Find where the given text appears and provide that cell's center as [x, y] coordinate. 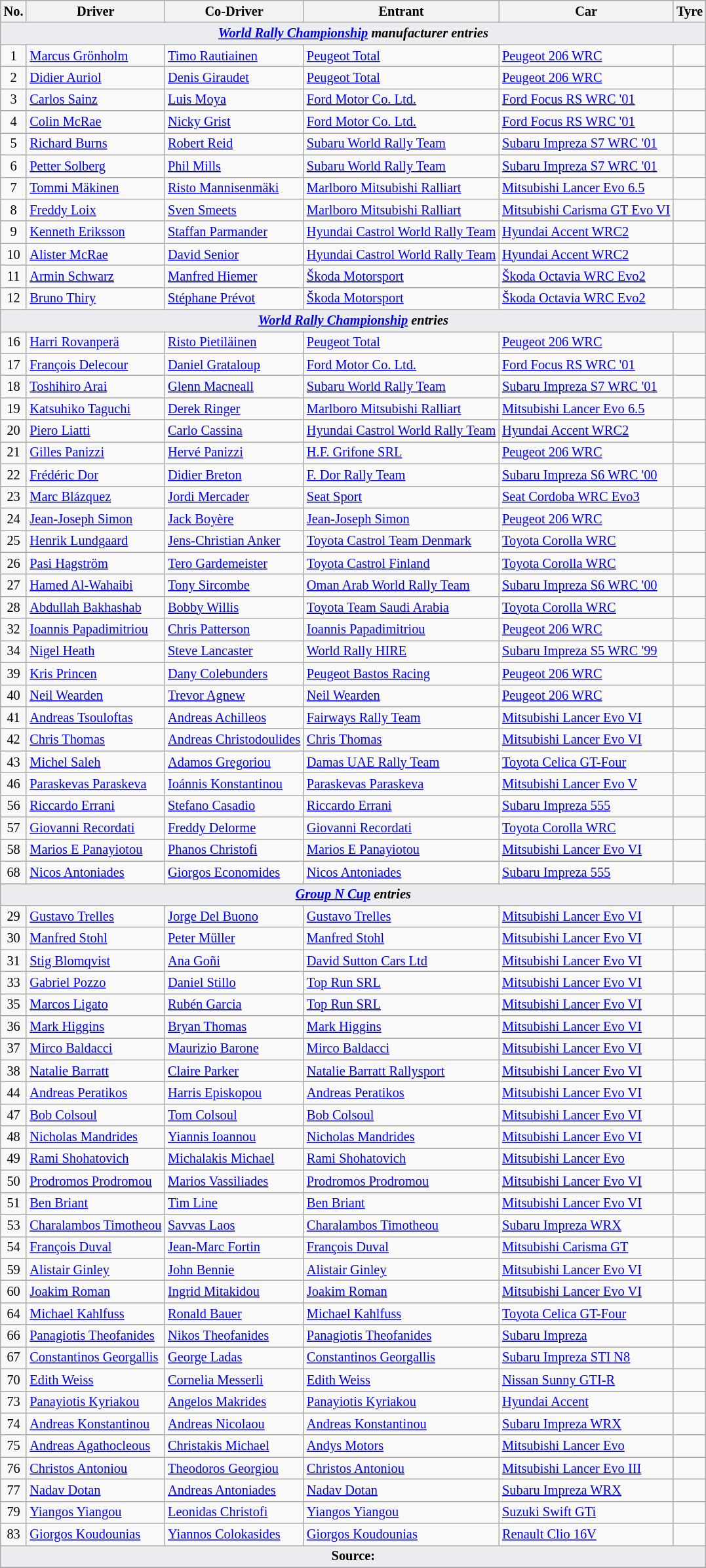
Seat Cordoba WRC Evo3 [586, 497]
26 [14, 563]
Damas UAE Rally Team [401, 762]
Armin Schwarz [96, 276]
76 [14, 1468]
20 [14, 431]
Henrik Lundgaard [96, 541]
51 [14, 1203]
49 [14, 1159]
58 [14, 850]
Toyota Castrol Finland [401, 563]
Leonidas Christofi [234, 1512]
Jack Boyère [234, 519]
73 [14, 1402]
Jean-Marc Fortin [234, 1247]
70 [14, 1380]
Hyundai Accent [586, 1402]
23 [14, 497]
Phanos Christofi [234, 850]
Natalie Barratt [96, 1071]
Gilles Panizzi [96, 452]
Car [586, 11]
Bobby Willis [234, 607]
46 [14, 784]
Marc Blázquez [96, 497]
1 [14, 56]
19 [14, 409]
6 [14, 166]
Derek Ringer [234, 409]
Renault Clio 16V [586, 1535]
Subaru Impreza STI N8 [586, 1357]
Ingrid Mitakidou [234, 1291]
31 [14, 961]
40 [14, 696]
Mitsubishi Carisma GT [586, 1247]
Alister McRae [96, 254]
Suzuki Swift GTi [586, 1512]
Ana Goñi [234, 961]
Andreas Tsouloftas [96, 717]
Adamos Gregoriou [234, 762]
Nigel Heath [96, 651]
57 [14, 828]
Abdullah Bakhashab [96, 607]
Manfred Hiemer [234, 276]
11 [14, 276]
Angelos Makrides [234, 1402]
Didier Auriol [96, 77]
Harris Episkopou [234, 1093]
Driver [96, 11]
Daniel Stillo [234, 982]
64 [14, 1314]
Stig Blomqvist [96, 961]
Peugeot Bastos Racing [401, 673]
39 [14, 673]
Daniel Grataloup [234, 365]
48 [14, 1137]
9 [14, 232]
Tommi Mäkinen [96, 188]
Bryan Thomas [234, 1027]
Maurizio Barone [234, 1049]
66 [14, 1336]
38 [14, 1071]
Tero Gardemeister [234, 563]
Co-Driver [234, 11]
54 [14, 1247]
Entrant [401, 11]
Michalakis Michael [234, 1159]
56 [14, 806]
79 [14, 1512]
Chris Patterson [234, 630]
Nicky Grist [234, 122]
Andreas Nicolaou [234, 1424]
Subaru Impreza [586, 1336]
Denis Giraudet [234, 77]
George Ladas [234, 1357]
World Rally Championship entries [353, 321]
21 [14, 452]
Tom Colsoul [234, 1115]
30 [14, 938]
Giorgos Economides [234, 872]
68 [14, 872]
Ioánnis Konstantinou [234, 784]
Carlo Cassina [234, 431]
Andreas Achilleos [234, 717]
12 [14, 298]
43 [14, 762]
Glenn Macneall [234, 386]
Phil Mills [234, 166]
H.F. Grifone SRL [401, 452]
Toyota Team Saudi Arabia [401, 607]
Carlos Sainz [96, 100]
Dany Colebunders [234, 673]
50 [14, 1181]
Toshihiro Arai [96, 386]
44 [14, 1093]
Oman Arab World Rally Team [401, 585]
Marios Vassiliades [234, 1181]
Jordi Mercader [234, 497]
41 [14, 717]
Steve Lancaster [234, 651]
Rubén Garcia [234, 1005]
Hamed Al-Wahaibi [96, 585]
Mitsubishi Lancer Evo V [586, 784]
Toyota Castrol Team Denmark [401, 541]
Subaru Impreza S5 WRC '99 [586, 651]
No. [14, 11]
Marcus Grönholm [96, 56]
Group N Cup entries [353, 895]
3 [14, 100]
Michel Saleh [96, 762]
37 [14, 1049]
Seat Sport [401, 497]
Freddy Loix [96, 210]
22 [14, 475]
16 [14, 342]
Pasi Hagström [96, 563]
Ronald Bauer [234, 1314]
36 [14, 1027]
Fairways Rally Team [401, 717]
Mitsubishi Lancer Evo III [586, 1468]
18 [14, 386]
Cornelia Messerli [234, 1380]
Mitsubishi Carisma GT Evo VI [586, 210]
Savvas Laos [234, 1225]
34 [14, 651]
29 [14, 916]
F. Dor Rally Team [401, 475]
Gabriel Pozzo [96, 982]
World Rally Championship manufacturer entries [353, 33]
60 [14, 1291]
Stéphane Prévot [234, 298]
Jens-Christian Anker [234, 541]
25 [14, 541]
47 [14, 1115]
Richard Burns [96, 144]
Nissan Sunny GTI-R [586, 1380]
Frédéric Dor [96, 475]
Staffan Parmander [234, 232]
Yiannos Colokasides [234, 1535]
42 [14, 740]
Kris Princen [96, 673]
Luis Moya [234, 100]
Hervé Panizzi [234, 452]
Theodoros Georgiou [234, 1468]
Tony Sircombe [234, 585]
Jorge Del Buono [234, 916]
Source: [353, 1556]
Tim Line [234, 1203]
World Rally HIRE [401, 651]
83 [14, 1535]
4 [14, 122]
Bruno Thiry [96, 298]
Kenneth Eriksson [96, 232]
Risto Mannisenmäki [234, 188]
74 [14, 1424]
Petter Solberg [96, 166]
28 [14, 607]
Sven Smeets [234, 210]
John Bennie [234, 1270]
Harri Rovanperä [96, 342]
Timo Rautiainen [234, 56]
Nikos Theofanides [234, 1336]
33 [14, 982]
Claire Parker [234, 1071]
François Delecour [96, 365]
Andreas Agathocleous [96, 1446]
24 [14, 519]
Trevor Agnew [234, 696]
David Sutton Cars Ltd [401, 961]
David Senior [234, 254]
Marcos Ligato [96, 1005]
35 [14, 1005]
Christakis Michael [234, 1446]
Stefano Casadio [234, 806]
Freddy Delorme [234, 828]
32 [14, 630]
Yiannis Ioannou [234, 1137]
Colin McRae [96, 122]
7 [14, 188]
Peter Müller [234, 938]
2 [14, 77]
Piero Liatti [96, 431]
77 [14, 1490]
Andys Motors [401, 1446]
27 [14, 585]
Katsuhiko Taguchi [96, 409]
5 [14, 144]
Risto Pietiläinen [234, 342]
53 [14, 1225]
Tyre [690, 11]
59 [14, 1270]
Andreas Antoniades [234, 1490]
Natalie Barratt Rallysport [401, 1071]
Didier Breton [234, 475]
75 [14, 1446]
8 [14, 210]
67 [14, 1357]
Andreas Christodoulides [234, 740]
17 [14, 365]
10 [14, 254]
Robert Reid [234, 144]
